Scan for the cell matching the given text and deliver its (X, Y) coordinate at center. 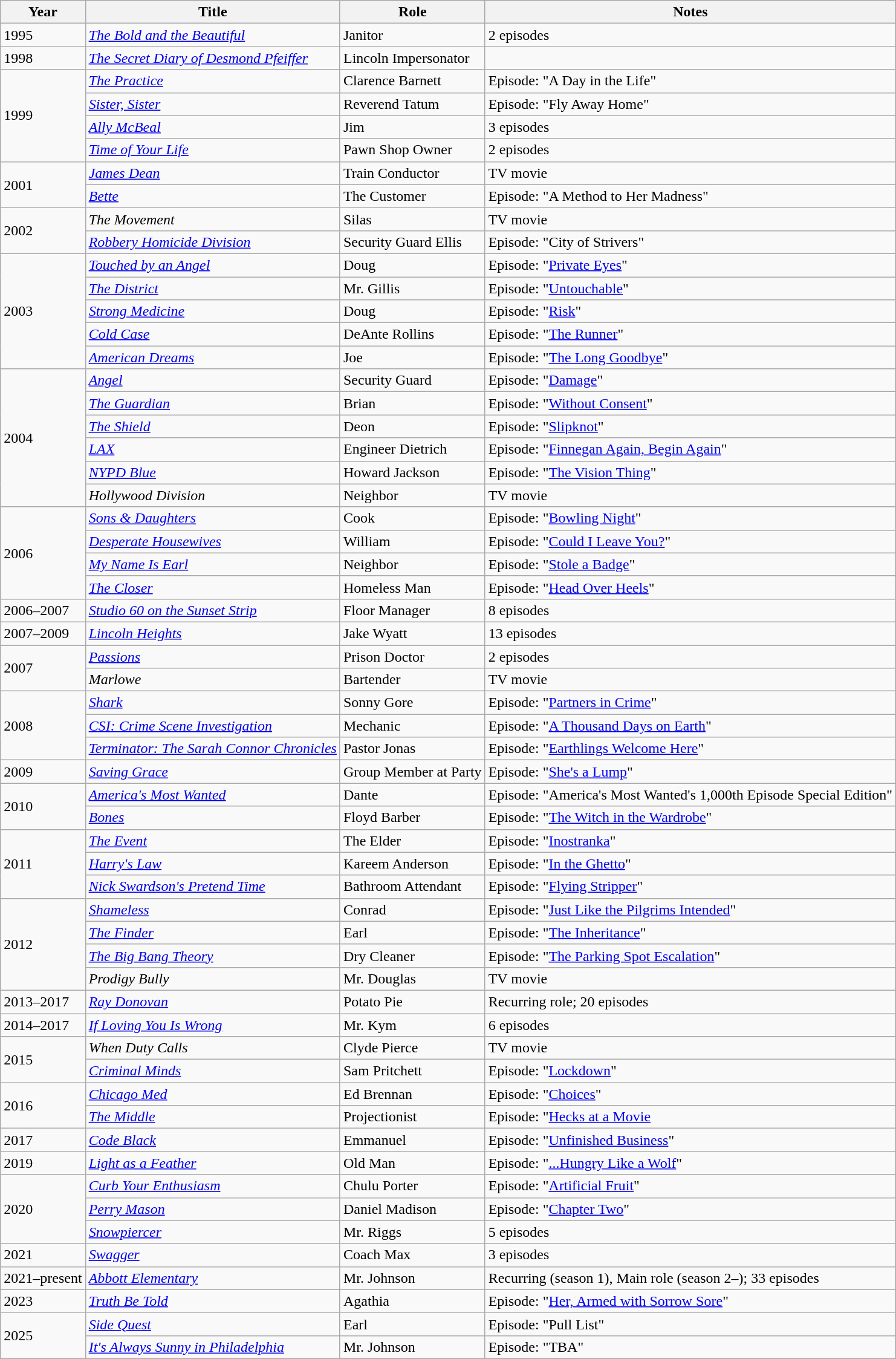
Engineer Dietrich (412, 449)
Episode: "Slipknot" (690, 426)
Janitor (412, 35)
Joe (412, 357)
Abbott Elementary (213, 1278)
Daniel Madison (412, 1209)
2013–2017 (43, 1002)
When Duty Calls (213, 1048)
Studio 60 on the Sunset Strip (213, 610)
Episode: "The Vision Thing" (690, 472)
Mr. Douglas (412, 979)
Episode: "Pull List" (690, 1324)
Episode: "The Inheritance" (690, 933)
Terminator: The Sarah Connor Chronicles (213, 749)
Episode: "City of Strivers" (690, 242)
Episode: "Stole a Badge" (690, 564)
Touched by an Angel (213, 265)
Jim (412, 127)
Notes (690, 12)
Episode: "She's a Lump" (690, 772)
Sam Pritchett (412, 1071)
Episode: "Choices" (690, 1094)
The Big Bang Theory (213, 956)
2015 (43, 1060)
Coach Max (412, 1255)
2009 (43, 772)
Role (412, 12)
Swagger (213, 1255)
2016 (43, 1106)
Light as a Feather (213, 1163)
Episode: "Head Over Heels" (690, 587)
2008 (43, 726)
Sons & Daughters (213, 518)
Bette (213, 196)
Episode: "Lockdown" (690, 1071)
Reverend Tatum (412, 104)
Floyd Barber (412, 818)
Ally McBeal (213, 127)
Jake Wyatt (412, 633)
Episode: "Hecks at a Movie (690, 1117)
Emmanuel (412, 1140)
Episode: "Artificial Fruit" (690, 1186)
2012 (43, 944)
2006–2007 (43, 610)
William (412, 541)
Floor Manager (412, 610)
LAX (213, 449)
2025 (43, 1335)
Episode: "Chapter Two" (690, 1209)
Marlowe (213, 680)
8 episodes (690, 610)
Saving Grace (213, 772)
2007–2009 (43, 633)
Potato Pie (412, 1002)
CSI: Crime Scene Investigation (213, 726)
6 episodes (690, 1025)
Conrad (412, 910)
Episode: "The Runner" (690, 334)
Episode: "TBA" (690, 1347)
Clyde Pierce (412, 1048)
Pawn Shop Owner (412, 150)
2006 (43, 553)
The Bold and the Beautiful (213, 35)
Angel (213, 380)
Passions (213, 656)
Security Guard (412, 380)
Episode: "Untouchable" (690, 288)
Mr. Riggs (412, 1232)
Episode: "A Day in the Life" (690, 81)
2001 (43, 184)
Shark (213, 703)
Shameless (213, 910)
2017 (43, 1140)
Lincoln Impersonator (412, 58)
2014–2017 (43, 1025)
Perry Mason (213, 1209)
James Dean (213, 173)
The Customer (412, 196)
The Middle (213, 1117)
The Elder (412, 841)
The Shield (213, 426)
Episode: "...Hungry Like a Wolf" (690, 1163)
Ed Brennan (412, 1094)
The Movement (213, 219)
American Dreams (213, 357)
It's Always Sunny in Philadelphia (213, 1347)
Old Man (412, 1163)
Episode: "The Witch in the Wardrobe" (690, 818)
Bones (213, 818)
Train Conductor (412, 173)
Lincoln Heights (213, 633)
Episode: "Without Consent" (690, 403)
Sister, Sister (213, 104)
Episode: "Her, Armed with Sorrow Sore" (690, 1301)
Prison Doctor (412, 656)
Truth Be Told (213, 1301)
2021–present (43, 1278)
2010 (43, 806)
Episode: "Risk" (690, 311)
Kareem Anderson (412, 864)
Time of Your Life (213, 150)
Episode: "Earthlings Welcome Here" (690, 749)
America's Most Wanted (213, 795)
Episode: "Inostranka" (690, 841)
Brian (412, 403)
Sonny Gore (412, 703)
1998 (43, 58)
Ray Donovan (213, 1002)
Mechanic (412, 726)
Desperate Housewives (213, 541)
Mr. Gillis (412, 288)
Silas (412, 219)
Recurring (season 1), Main role (season 2–); 33 episodes (690, 1278)
Clarence Barnett (412, 81)
5 episodes (690, 1232)
Hollywood Division (213, 495)
Criminal Minds (213, 1071)
Strong Medicine (213, 311)
Howard Jackson (412, 472)
Snowpiercer (213, 1232)
Curb Your Enthusiasm (213, 1186)
2019 (43, 1163)
2020 (43, 1209)
Code Black (213, 1140)
1999 (43, 116)
Prodigy Bully (213, 979)
The Secret Diary of Desmond Pfeiffer (213, 58)
Episode: "Unfinished Business" (690, 1140)
Mr. Kym (412, 1025)
Robbery Homicide Division (213, 242)
Projectionist (412, 1117)
1995 (43, 35)
Year (43, 12)
2007 (43, 668)
Homeless Man (412, 587)
The District (213, 288)
Episode: "Partners in Crime" (690, 703)
If Loving You Is Wrong (213, 1025)
DeAnte Rollins (412, 334)
The Closer (213, 587)
Dry Cleaner (412, 956)
Security Guard Ellis (412, 242)
Agathia (412, 1301)
My Name Is Earl (213, 564)
Episode: "Fly Away Home" (690, 104)
Episode: "The Long Goodbye" (690, 357)
Episode: "America's Most Wanted's 1,000th Episode Special Edition" (690, 795)
Episode: "Flying Stripper" (690, 887)
2002 (43, 230)
Episode: "Just Like the Pilgrims Intended" (690, 910)
Pastor Jonas (412, 749)
Title (213, 12)
Group Member at Party (412, 772)
Episode: "Finnegan Again, Begin Again" (690, 449)
Chulu Porter (412, 1186)
Chicago Med (213, 1094)
Episode: "A Thousand Days on Earth" (690, 726)
Recurring role; 20 episodes (690, 1002)
The Event (213, 841)
2004 (43, 438)
Episode: "In the Ghetto" (690, 864)
Episode: "A Method to Her Madness" (690, 196)
Dante (412, 795)
Deon (412, 426)
2011 (43, 864)
13 episodes (690, 633)
Side Quest (213, 1324)
The Finder (213, 933)
The Guardian (213, 403)
Bathroom Attendant (412, 887)
2023 (43, 1301)
Episode: "The Parking Spot Escalation" (690, 956)
Episode: "Could I Leave You?" (690, 541)
2021 (43, 1255)
2003 (43, 311)
Episode: "Private Eyes" (690, 265)
The Practice (213, 81)
Cook (412, 518)
Nick Swardson's Pretend Time (213, 887)
Cold Case (213, 334)
Episode: "Damage" (690, 380)
NYPD Blue (213, 472)
Harry's Law (213, 864)
Episode: "Bowling Night" (690, 518)
Bartender (412, 680)
